From the cell containing the given text, extract its center point as (X, Y) coordinate. 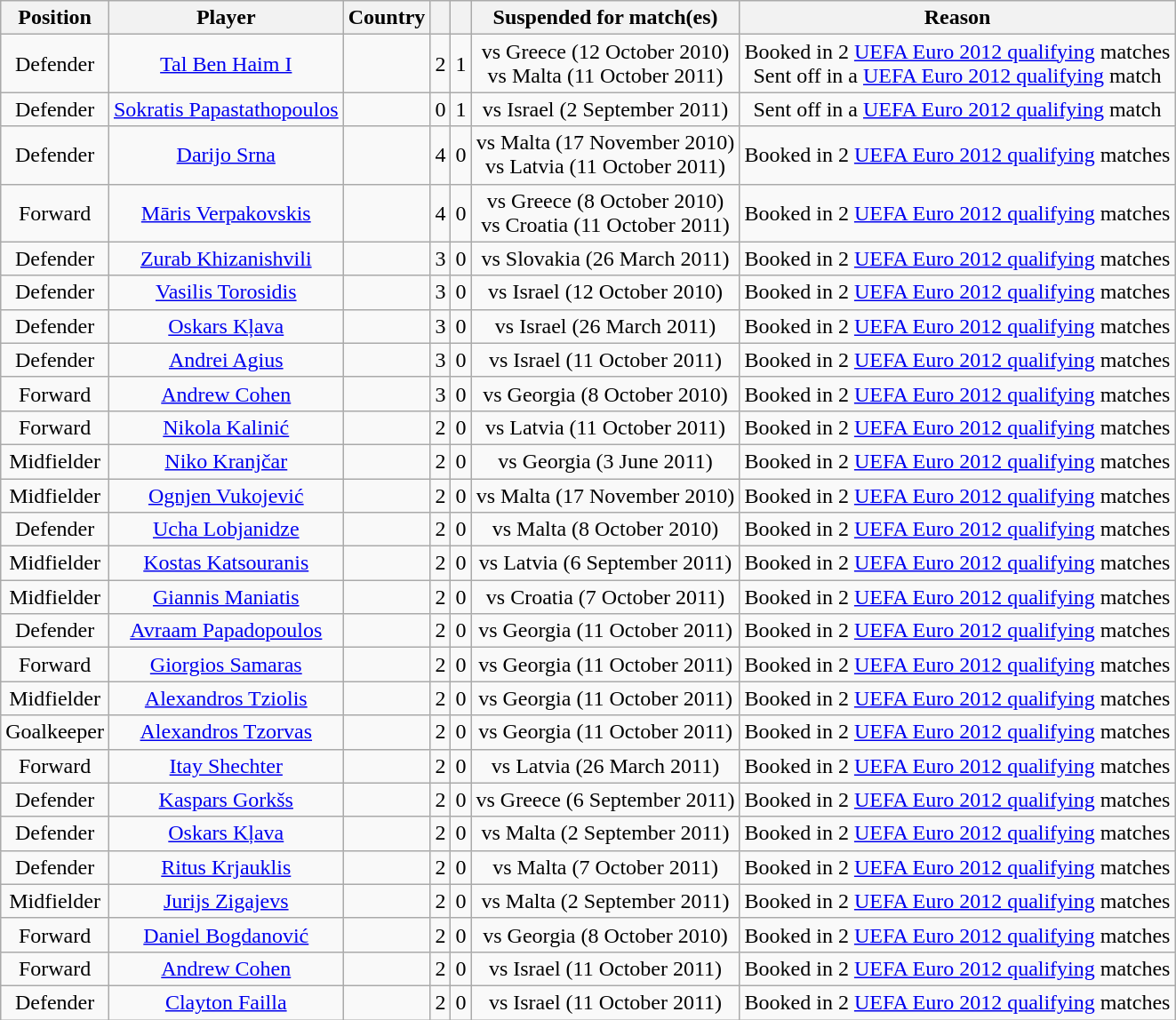
Booked in 2 UEFA Euro 2012 qualifying matchesSent off in a UEFA Euro 2012 qualifying match (957, 64)
Country (387, 18)
vs Latvia (6 September 2011) (605, 563)
Niko Kranjčar (226, 461)
Kaspars Gorkšs (226, 800)
vs Israel (26 March 2011) (605, 326)
Sokratis Papastathopoulos (226, 109)
Itay Shechter (226, 766)
vs Israel (2 September 2011) (605, 109)
Giannis Maniatis (226, 597)
Reason (957, 18)
Position (55, 18)
vs Georgia (3 June 2011) (605, 461)
vs Latvia (11 October 2011) (605, 427)
vs Israel (12 October 2010) (605, 292)
Ucha Lobjanidze (226, 530)
Clayton Failla (226, 1002)
vs Malta (8 October 2010) (605, 530)
Jurijs Zigajevs (226, 901)
vs Greece (6 September 2011) (605, 800)
Vasilis Torosidis (226, 292)
Ritus Krjauklis (226, 867)
Māris Verpakovskis (226, 213)
Sent off in a UEFA Euro 2012 qualifying match (957, 109)
Tal Ben Haim I (226, 64)
Player (226, 18)
Goalkeeper (55, 732)
vs Croatia (7 October 2011) (605, 597)
vs Malta (7 October 2011) (605, 867)
Ognjen Vukojević (226, 495)
Andrei Agius (226, 360)
Alexandros Tzorvas (226, 732)
vs Malta (17 November 2010) (605, 495)
Darijo Srna (226, 155)
Giorgios Samaras (226, 665)
vs Malta (17 November 2010)vs Latvia (11 October 2011) (605, 155)
Avraam Papadopoulos (226, 631)
Alexandros Tziolis (226, 698)
Suspended for match(es) (605, 18)
vs Slovakia (26 March 2011) (605, 259)
vs Latvia (26 March 2011) (605, 766)
Nikola Kalinić (226, 427)
vs Greece (12 October 2010)vs Malta (11 October 2011) (605, 64)
Zurab Khizanishvili (226, 259)
Daniel Bogdanović (226, 935)
vs Greece (8 October 2010)vs Croatia (11 October 2011) (605, 213)
Kostas Katsouranis (226, 563)
